Find where the given text appears and provide that cell's center as (X, Y) coordinate. 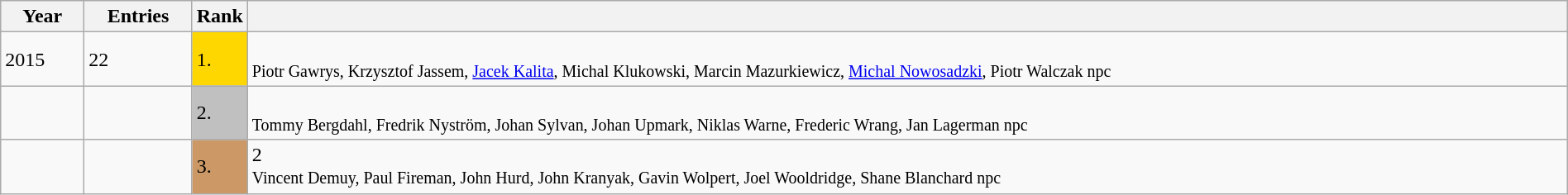
Entries (138, 17)
22 (138, 59)
2015 (43, 59)
3. (220, 167)
1. (220, 59)
2. (220, 112)
Rank (220, 17)
Tommy Bergdahl, Fredrik Nyström, Johan Sylvan, Johan Upmark, Niklas Warne, Frederic Wrang, Jan Lagerman npc (907, 112)
Year (43, 17)
2Vincent Demuy, Paul Fireman, John Hurd, John Kranyak, Gavin Wolpert, Joel Wooldridge, Shane Blanchard npc (907, 167)
Piotr Gawrys, Krzysztof Jassem, Jacek Kalita, Michal Klukowski, Marcin Mazurkiewicz, Michal Nowosadzki, Piotr Walczak npc (907, 59)
